Scan for the cell matching the given text and deliver its (x, y) coordinate at center. 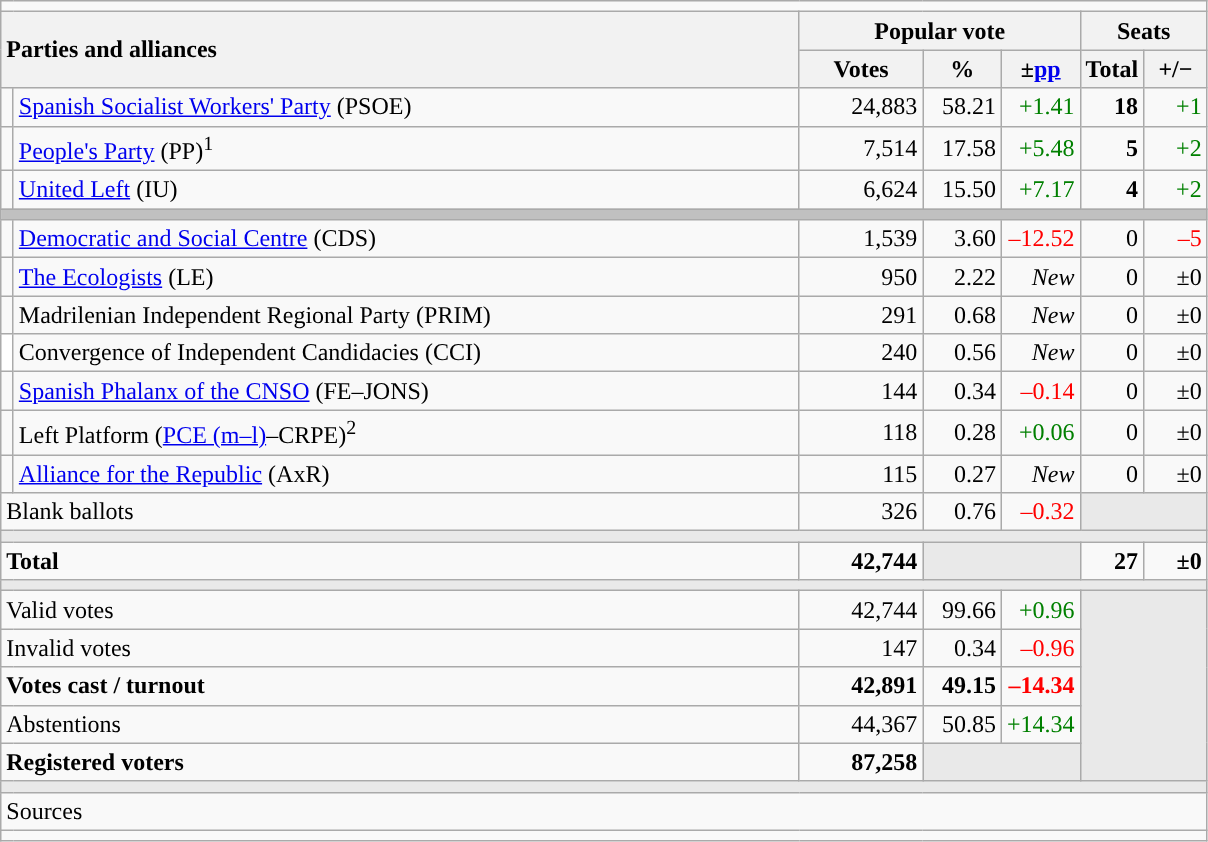
Valid votes (400, 610)
0.76 (962, 512)
+0.06 (1040, 432)
+7.17 (1040, 190)
–0.14 (1040, 391)
+14.34 (1040, 724)
Alliance for the Republic (AxR) (406, 474)
240 (861, 353)
58.21 (962, 107)
Votes (861, 69)
44,367 (861, 724)
6,624 (861, 190)
+/− (1176, 69)
15.50 (962, 190)
±pp (1040, 69)
% (962, 69)
United Left (IU) (406, 190)
291 (861, 315)
24,883 (861, 107)
+0.96 (1040, 610)
Parties and alliances (400, 50)
0.68 (962, 315)
–14.34 (1040, 686)
Abstentions (400, 724)
0.28 (962, 432)
18 (1112, 107)
0.27 (962, 474)
Democratic and Social Centre (CDS) (406, 239)
Invalid votes (400, 648)
Blank ballots (400, 512)
118 (861, 432)
The Ecologists (LE) (406, 277)
4 (1112, 190)
People's Party (PP)1 (406, 148)
27 (1112, 561)
Left Platform (PCE (m–l)–CRPE)2 (406, 432)
2.22 (962, 277)
–0.32 (1040, 512)
144 (861, 391)
–12.52 (1040, 239)
Registered voters (400, 762)
+1.41 (1040, 107)
326 (861, 512)
5 (1112, 148)
–5 (1176, 239)
49.15 (962, 686)
7,514 (861, 148)
0.56 (962, 353)
+1 (1176, 107)
Sources (604, 811)
Popular vote (940, 31)
3.60 (962, 239)
1,539 (861, 239)
Votes cast / turnout (400, 686)
–0.96 (1040, 648)
+5.48 (1040, 148)
99.66 (962, 610)
115 (861, 474)
87,258 (861, 762)
Spanish Socialist Workers' Party (PSOE) (406, 107)
147 (861, 648)
Madrilenian Independent Regional Party (PRIM) (406, 315)
Seats (1144, 31)
950 (861, 277)
42,891 (861, 686)
Convergence of Independent Candidacies (CCI) (406, 353)
50.85 (962, 724)
17.58 (962, 148)
Spanish Phalanx of the CNSO (FE–JONS) (406, 391)
